Capture the cell that displays the provided text and extract its (X, Y) central coordinate. 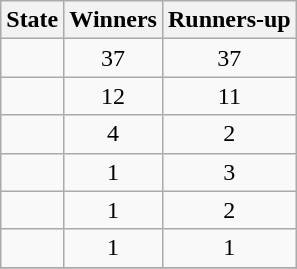
Winners (114, 20)
Runners-up (229, 20)
4 (114, 134)
State (32, 20)
3 (229, 172)
11 (229, 96)
12 (114, 96)
